Output the [X, Y] coordinate of the center of the cell containing the given text.  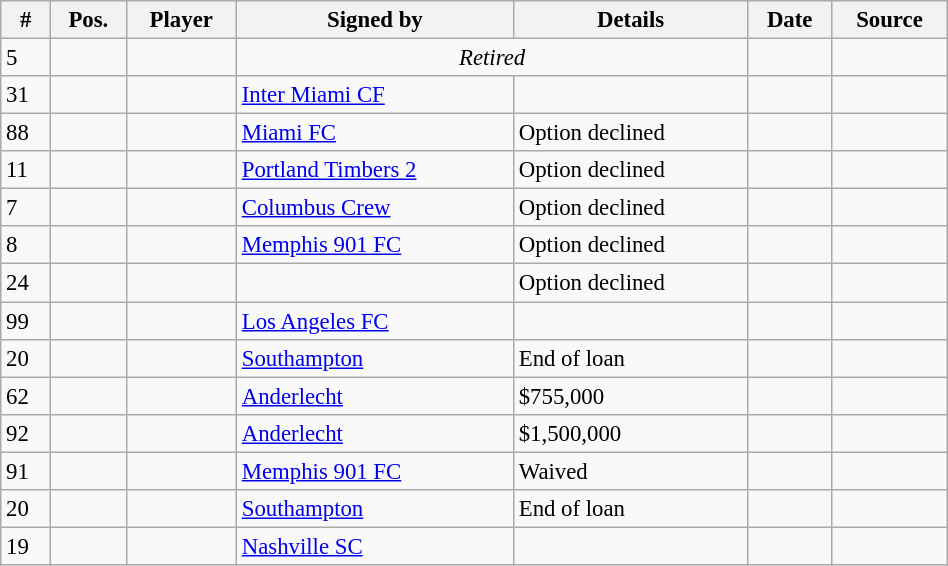
11 [26, 170]
# [26, 20]
24 [26, 283]
Signed by [374, 20]
8 [26, 245]
$755,000 [630, 396]
99 [26, 321]
Source [890, 20]
62 [26, 396]
Waived [630, 471]
Pos. [88, 20]
Details [630, 20]
$1,500,000 [630, 433]
31 [26, 95]
Portland Timbers 2 [374, 170]
7 [26, 208]
Columbus Crew [374, 208]
Inter Miami CF [374, 95]
Nashville SC [374, 546]
Los Angeles FC [374, 321]
Retired [492, 58]
92 [26, 433]
19 [26, 546]
5 [26, 58]
Miami FC [374, 133]
91 [26, 471]
88 [26, 133]
Date [790, 20]
Player [181, 20]
